Output the (X, Y) coordinate of the center of the cell containing the given text.  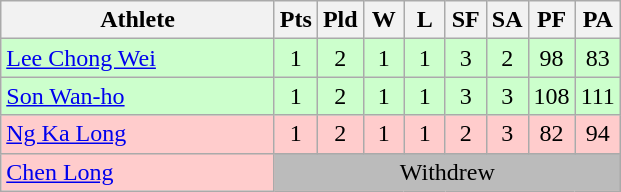
PA (598, 20)
94 (598, 134)
SF (466, 20)
SA (507, 20)
Lee Chong Wei (138, 58)
Son Wan-ho (138, 96)
L (424, 20)
Pld (340, 20)
W (384, 20)
Pts (296, 20)
108 (552, 96)
PF (552, 20)
Chen Long (138, 172)
82 (552, 134)
Withdrew (447, 172)
98 (552, 58)
Ng Ka Long (138, 134)
83 (598, 58)
111 (598, 96)
Athlete (138, 20)
